Locate the cell with the specified text and output its (X, Y) center coordinate. 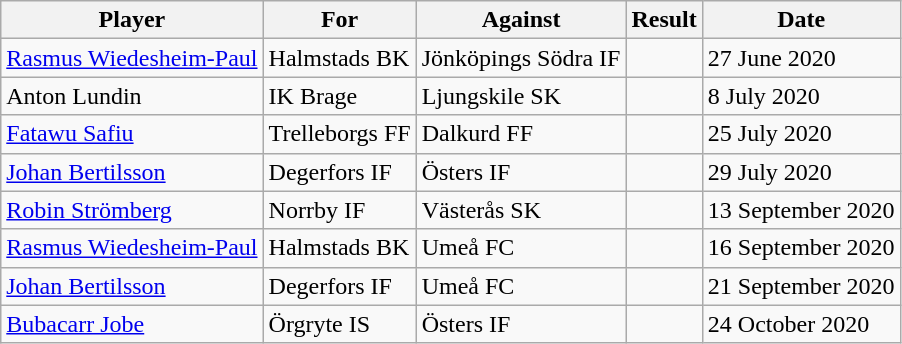
Västerås SK (521, 210)
Jönköpings Södra IF (521, 58)
Robin Strömberg (132, 210)
Anton Lundin (132, 96)
Date (801, 20)
Result (664, 20)
29 July 2020 (801, 172)
Dalkurd FF (521, 134)
25 July 2020 (801, 134)
Örgryte IS (340, 324)
Ljungskile SK (521, 96)
27 June 2020 (801, 58)
Against (521, 20)
24 October 2020 (801, 324)
13 September 2020 (801, 210)
For (340, 20)
21 September 2020 (801, 286)
8 July 2020 (801, 96)
Bubacarr Jobe (132, 324)
IK Brage (340, 96)
16 September 2020 (801, 248)
Fatawu Safiu (132, 134)
Norrby IF (340, 210)
Trelleborgs FF (340, 134)
Player (132, 20)
